Output the (x, y) coordinate of the center of the cell containing the given text.  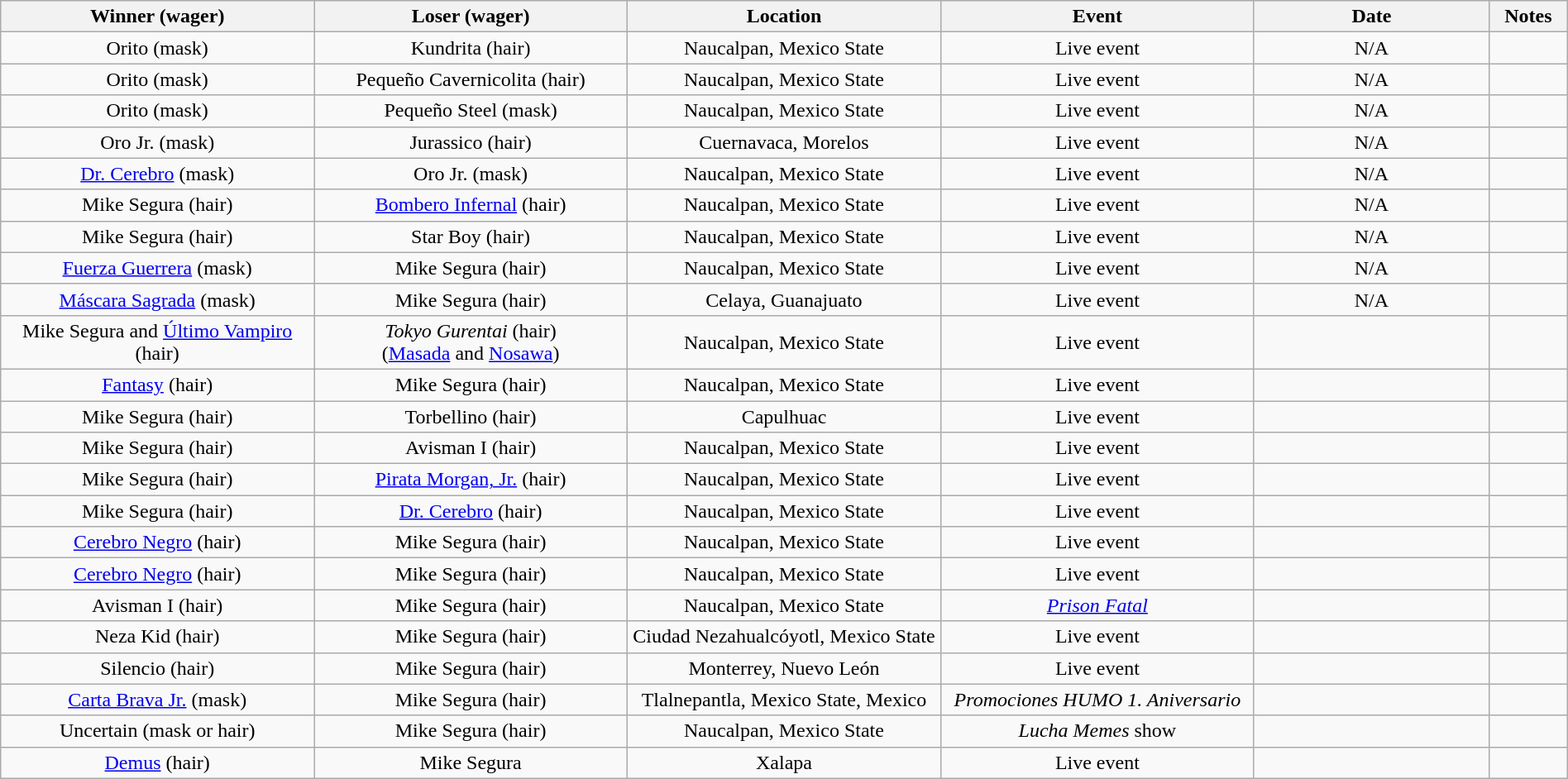
Notes (1528, 17)
Date (1371, 17)
Location (784, 17)
Silencio (hair) (157, 668)
Promociones HUMO 1. Aniversario (1097, 700)
Tokyo Gurentai (hair)(Masada and Nosawa) (471, 342)
Fantasy (hair) (157, 385)
Pirata Morgan, Jr. (hair) (471, 480)
Bombero Infernal (hair) (471, 205)
Celaya, Guanajuato (784, 299)
Máscara Sagrada (mask) (157, 299)
Mike Segura (471, 762)
Dr. Cerebro (mask) (157, 174)
Ciudad Nezahualcóyotl, Mexico State (784, 637)
Torbellino (hair) (471, 416)
Cuernavaca, Morelos (784, 142)
Jurassico (hair) (471, 142)
Demus (hair) (157, 762)
Neza Kid (hair) (157, 637)
Winner (wager) (157, 17)
Uncertain (mask or hair) (157, 731)
Fuerza Guerrera (mask) (157, 268)
Pequeño Steel (mask) (471, 111)
Dr. Cerebro (hair) (471, 511)
Xalapa (784, 762)
Tlalnepantla, Mexico State, Mexico (784, 700)
Kundrita (hair) (471, 48)
Mike Segura and Último Vampiro (hair) (157, 342)
Event (1097, 17)
Star Boy (hair) (471, 237)
Carta Brava Jr. (mask) (157, 700)
Pequeño Cavernicolita (hair) (471, 79)
Prison Fatal (1097, 605)
Capulhuac (784, 416)
Lucha Memes show (1097, 731)
Loser (wager) (471, 17)
Monterrey, Nuevo León (784, 668)
